Locate the cell with the specified text and output its (X, Y) center coordinate. 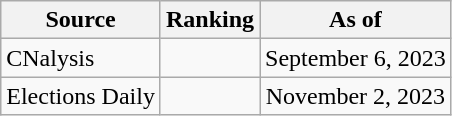
September 6, 2023 (356, 58)
CNalysis (81, 58)
Elections Daily (81, 96)
Ranking (210, 20)
Source (81, 20)
November 2, 2023 (356, 96)
As of (356, 20)
